Provide the [X, Y] coordinate of the cell's center where the given text is located.  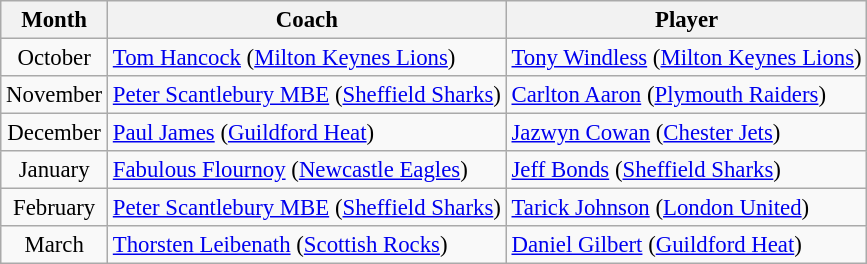
December [54, 133]
Month [54, 20]
Thorsten Leibenath (Scottish Rocks) [308, 245]
Coach [308, 20]
February [54, 208]
March [54, 245]
November [54, 95]
Jazwyn Cowan (Chester Jets) [686, 133]
October [54, 58]
January [54, 170]
Paul James (Guildford Heat) [308, 133]
Daniel Gilbert (Guildford Heat) [686, 245]
Tony Windless (Milton Keynes Lions) [686, 58]
Tarick Johnson (London United) [686, 208]
Fabulous Flournoy (Newcastle Eagles) [308, 170]
Player [686, 20]
Jeff Bonds (Sheffield Sharks) [686, 170]
Carlton Aaron (Plymouth Raiders) [686, 95]
Tom Hancock (Milton Keynes Lions) [308, 58]
